Extract the [X, Y] coordinate from the center of the cell holding the provided text.  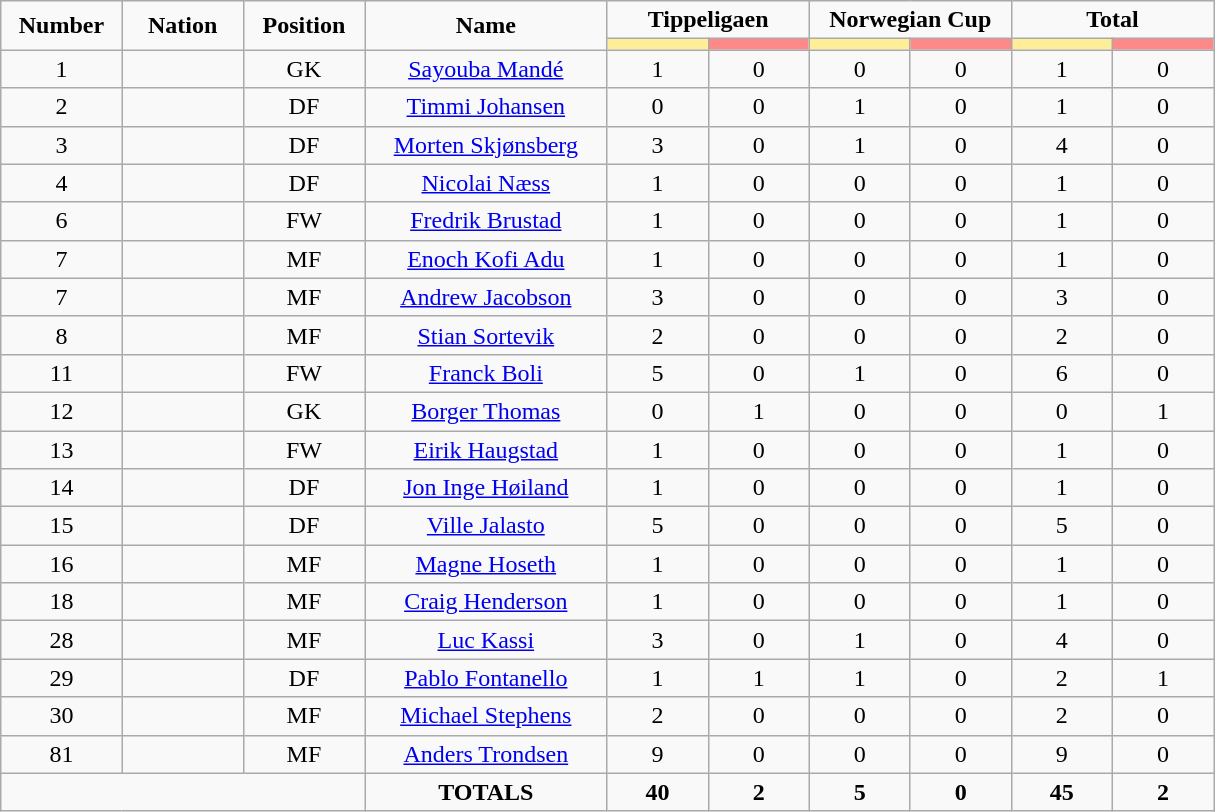
Name [486, 26]
Luc Kassi [486, 640]
28 [62, 640]
Enoch Kofi Adu [486, 259]
Borger Thomas [486, 411]
11 [62, 373]
15 [62, 526]
Michael Stephens [486, 716]
30 [62, 716]
TOTALS [486, 792]
Position [304, 26]
Magne Hoseth [486, 564]
Timmi Johansen [486, 107]
Fredrik Brustad [486, 221]
Franck Boli [486, 373]
29 [62, 678]
Stian Sortevik [486, 335]
Number [62, 26]
40 [658, 792]
Ville Jalasto [486, 526]
Anders Trondsen [486, 754]
45 [1062, 792]
Norwegian Cup [910, 20]
18 [62, 602]
16 [62, 564]
Nation [182, 26]
Tippeligaen [708, 20]
Andrew Jacobson [486, 297]
13 [62, 449]
Jon Inge Høiland [486, 488]
Sayouba Mandé [486, 69]
Eirik Haugstad [486, 449]
12 [62, 411]
Morten Skjønsberg [486, 145]
Total [1112, 20]
Pablo Fontanello [486, 678]
Nicolai Næss [486, 183]
Craig Henderson [486, 602]
81 [62, 754]
14 [62, 488]
8 [62, 335]
